Determine the [X, Y] coordinate at the center of the cell enclosing the given text.  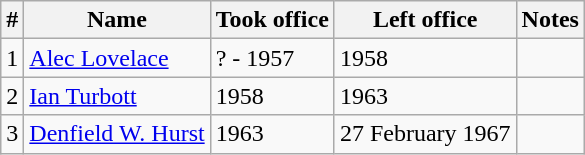
# [12, 20]
Took office [272, 20]
2 [12, 96]
3 [12, 134]
Denfield W. Hurst [117, 134]
? - 1957 [272, 58]
Ian Turbott [117, 96]
Notes [550, 20]
27 February 1967 [425, 134]
1 [12, 58]
Alec Lovelace [117, 58]
Name [117, 20]
Left office [425, 20]
